Identify which cell holds the provided text, then report its [X, Y] central coordinate. 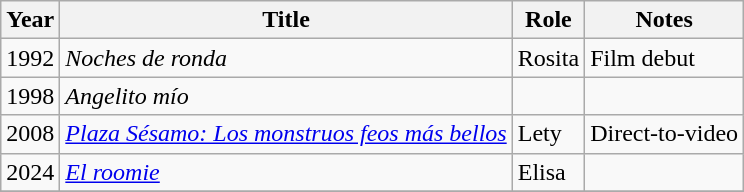
Title [286, 20]
Plaza Sésamo: Los monstruos feos más bellos [286, 134]
1992 [30, 58]
Year [30, 20]
Direct-to-video [664, 134]
1998 [30, 96]
Rosita [548, 58]
2024 [30, 172]
Noches de ronda [286, 58]
Lety [548, 134]
El roomie [286, 172]
Role [548, 20]
Angelito mío [286, 96]
2008 [30, 134]
Notes [664, 20]
Elisa [548, 172]
Film debut [664, 58]
